Output the (x, y) coordinate of the center of the cell containing the given text.  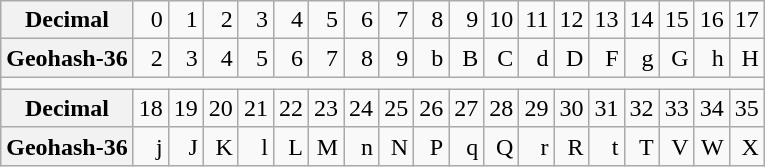
30 (572, 108)
G (676, 58)
B (466, 58)
27 (466, 108)
33 (676, 108)
32 (642, 108)
N (396, 146)
Q (502, 146)
j (150, 146)
28 (502, 108)
22 (290, 108)
X (746, 146)
l (256, 146)
L (290, 146)
R (572, 146)
M (326, 146)
h (712, 58)
11 (536, 20)
W (712, 146)
10 (502, 20)
q (466, 146)
d (536, 58)
H (746, 58)
24 (362, 108)
J (186, 146)
18 (150, 108)
n (362, 146)
23 (326, 108)
35 (746, 108)
31 (606, 108)
17 (746, 20)
0 (150, 20)
r (536, 146)
K (220, 146)
34 (712, 108)
D (572, 58)
V (676, 146)
29 (536, 108)
P (432, 146)
t (606, 146)
C (502, 58)
16 (712, 20)
b (432, 58)
19 (186, 108)
26 (432, 108)
20 (220, 108)
13 (606, 20)
12 (572, 20)
1 (186, 20)
14 (642, 20)
g (642, 58)
T (642, 146)
25 (396, 108)
F (606, 58)
21 (256, 108)
15 (676, 20)
